Identify which cell holds the provided text, then report its (X, Y) central coordinate. 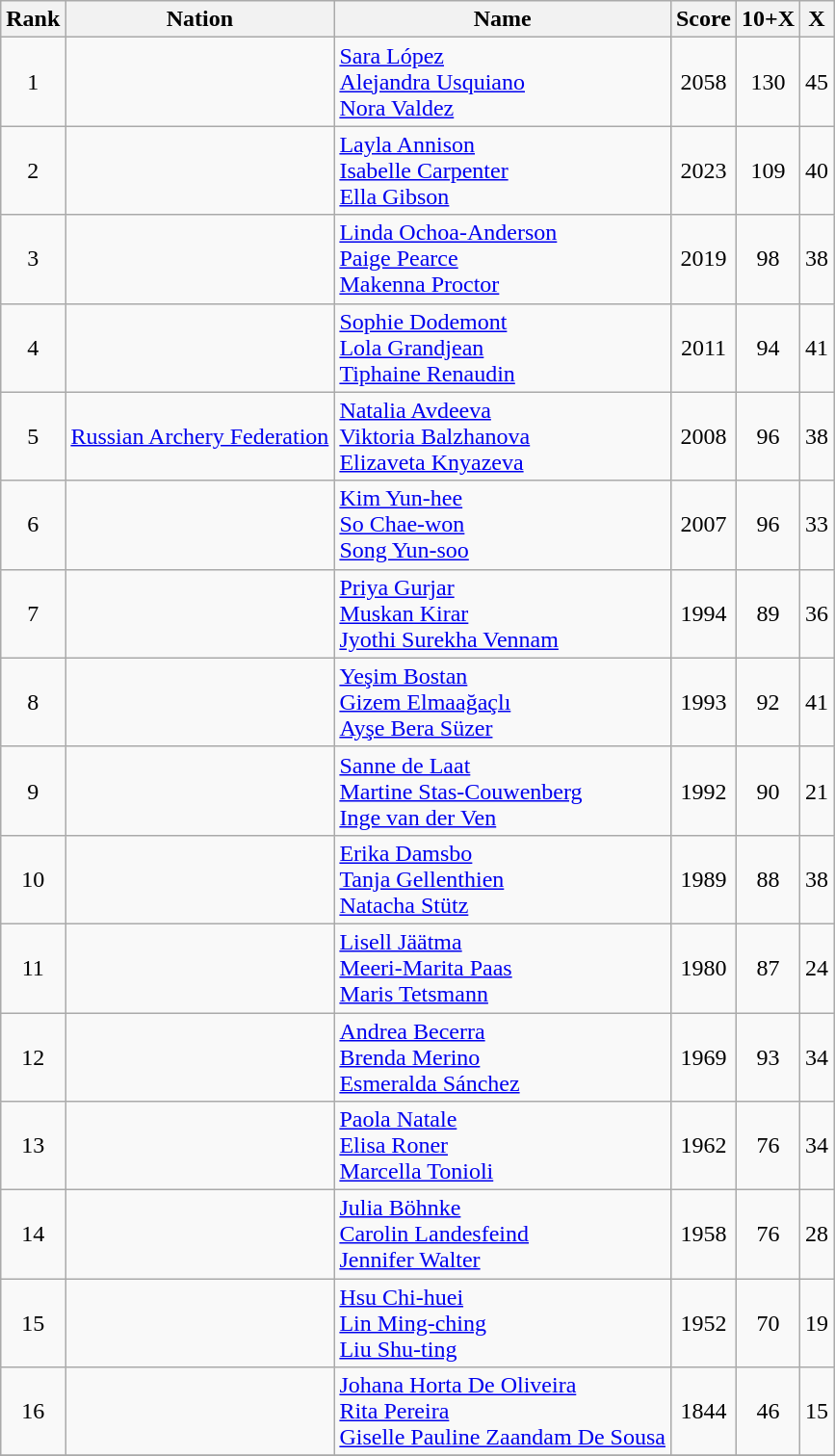
90 (768, 791)
93 (768, 1057)
1980 (703, 968)
9 (33, 791)
Erika Damsbo Tanja Gellenthien Natacha Stütz (503, 879)
Lisell Jäätma Meeri-Marita Paas Maris Tetsmann (503, 968)
Hsu Chi-huei Lin Ming-ching Liu Shu-ting (503, 1323)
Andrea Becerra Brenda Merino Esmeralda Sánchez (503, 1057)
8 (33, 702)
6 (33, 525)
1962 (703, 1146)
1958 (703, 1235)
Priya Gurjar Muskan Kirar Jyothi Surekha Vennam (503, 613)
Kim Yun-hee So Chae-won Song Yun-soo (503, 525)
2008 (703, 436)
10 (33, 879)
109 (768, 170)
1994 (703, 613)
5 (33, 436)
88 (768, 879)
1969 (703, 1057)
70 (768, 1323)
92 (768, 702)
7 (33, 613)
98 (768, 259)
24 (817, 968)
Linda Ochoa-Anderson Paige Pearce Makenna Proctor (503, 259)
Rank (33, 19)
10+X (768, 19)
1 (33, 82)
Sanne de Laat Martine Stas-Couwenberg Inge van der Ven (503, 791)
36 (817, 613)
1989 (703, 879)
33 (817, 525)
Sophie Dodemont Lola Grandjean Tiphaine Renaudin (503, 348)
89 (768, 613)
46 (768, 1412)
Julia Böhnke Carolin Landesfeind Jennifer Walter (503, 1235)
Sara López Alejandra Usquiano Nora Valdez (503, 82)
2019 (703, 259)
Russian Archery Federation (200, 436)
2007 (703, 525)
94 (768, 348)
2011 (703, 348)
11 (33, 968)
12 (33, 1057)
2 (33, 170)
21 (817, 791)
19 (817, 1323)
1992 (703, 791)
130 (768, 82)
X (817, 19)
Score (703, 19)
87 (768, 968)
Nation (200, 19)
Natalia Avdeeva Viktoria Balzhanova Elizaveta Knyazeva (503, 436)
1952 (703, 1323)
Name (503, 19)
14 (33, 1235)
Paola Natale Elisa Roner Marcella Tonioli (503, 1146)
1993 (703, 702)
16 (33, 1412)
1844 (703, 1412)
28 (817, 1235)
45 (817, 82)
2023 (703, 170)
Johana Horta De Oliveira Rita Pereira Giselle Pauline Zaandam De Sousa (503, 1412)
13 (33, 1146)
3 (33, 259)
4 (33, 348)
40 (817, 170)
Yeşim Bostan Gizem Elmaağaçlı Ayşe Bera Süzer (503, 702)
Layla Annison Isabelle Carpenter Ella Gibson (503, 170)
2058 (703, 82)
